Extract the (X, Y) coordinate from the center of the cell holding the provided text.  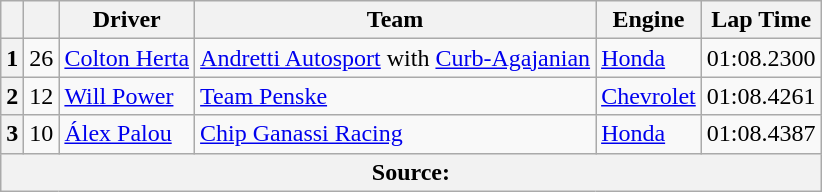
Driver (127, 20)
Andretti Autosport with Curb-Agajanian (396, 58)
1 (12, 58)
Álex Palou (127, 134)
10 (42, 134)
Team Penske (396, 96)
Team (396, 20)
01:08.4387 (761, 134)
01:08.4261 (761, 96)
Chevrolet (649, 96)
2 (12, 96)
Engine (649, 20)
Will Power (127, 96)
Chip Ganassi Racing (396, 134)
Colton Herta (127, 58)
26 (42, 58)
01:08.2300 (761, 58)
3 (12, 134)
Source: (411, 172)
12 (42, 96)
Lap Time (761, 20)
